Provide the (x, y) coordinate of the cell's center where the given text is located.  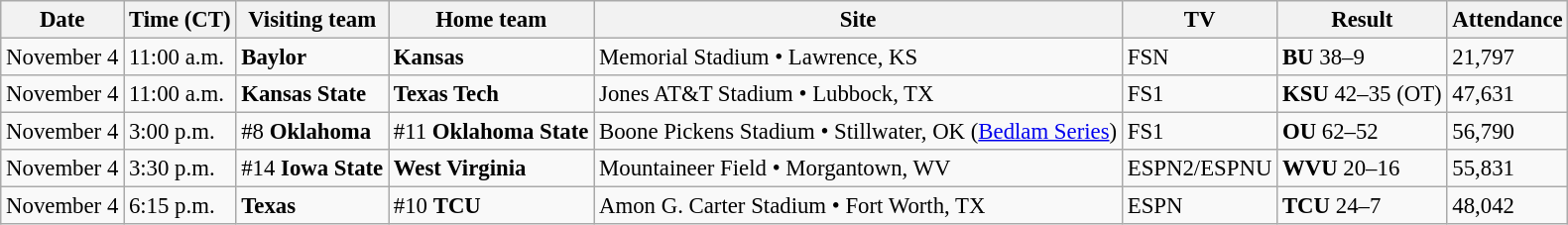
Date (62, 20)
#14 Iowa State (312, 169)
#10 TCU (492, 206)
Time (CT) (181, 20)
48,042 (1508, 206)
Attendance (1508, 20)
Visiting team (312, 20)
#11 Oklahoma State (492, 132)
West Virginia (492, 169)
#8 Oklahoma (312, 132)
6:15 p.m. (181, 206)
WVU 20–16 (1363, 169)
Kansas State (312, 94)
Texas (312, 206)
Mountaineer Field • Morgantown, WV (859, 169)
Site (859, 20)
TCU 24–7 (1363, 206)
OU 62–52 (1363, 132)
Kansas (492, 57)
Memorial Stadium • Lawrence, KS (859, 57)
Home team (492, 20)
Texas Tech (492, 94)
KSU 42–35 (OT) (1363, 94)
Result (1363, 20)
ESPN2/ESPNU (1199, 169)
56,790 (1508, 132)
21,797 (1508, 57)
Jones AT&T Stadium • Lubbock, TX (859, 94)
47,631 (1508, 94)
Amon G. Carter Stadium • Fort Worth, TX (859, 206)
55,831 (1508, 169)
TV (1199, 20)
3:30 p.m. (181, 169)
FSN (1199, 57)
Baylor (312, 57)
Boone Pickens Stadium • Stillwater, OK (Bedlam Series) (859, 132)
ESPN (1199, 206)
BU 38–9 (1363, 57)
3:00 p.m. (181, 132)
